Pinpoint the cell where the given text exists, returning its [X, Y] midpoint coordinate. 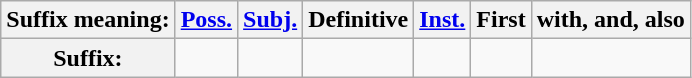
Suffix: [88, 58]
with, and, also [610, 20]
Poss. [206, 20]
Suffix meaning: [88, 20]
Inst. [442, 20]
First [501, 20]
Subj. [270, 20]
Definitive [358, 20]
